Capture the cell that displays the provided text and extract its (X, Y) central coordinate. 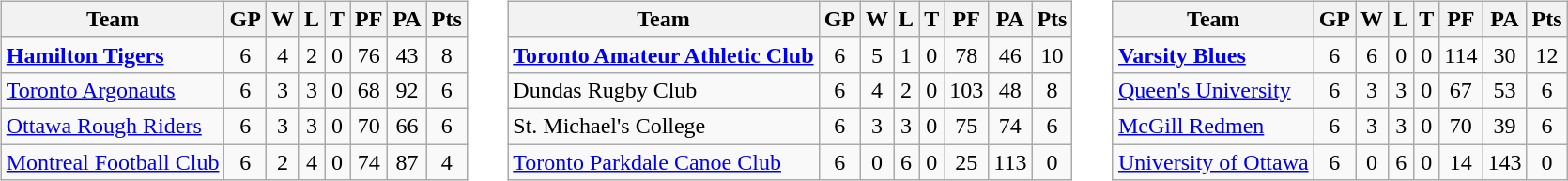
Varsity Blues (1213, 54)
76 (369, 54)
Montreal Football Club (113, 162)
103 (967, 90)
Ottawa Rough Riders (113, 126)
Toronto Amateur Athletic Club (663, 54)
46 (1010, 54)
St. Michael's College (663, 126)
Dundas Rugby Club (663, 90)
53 (1504, 90)
39 (1504, 126)
113 (1010, 162)
67 (1461, 90)
10 (1052, 54)
Toronto Argonauts (113, 90)
25 (967, 162)
1 (907, 54)
48 (1010, 90)
143 (1504, 162)
Toronto Parkdale Canoe Club (663, 162)
12 (1547, 54)
75 (967, 126)
Hamilton Tigers (113, 54)
43 (407, 54)
5 (877, 54)
92 (407, 90)
14 (1461, 162)
66 (407, 126)
87 (407, 162)
Queen's University (1213, 90)
78 (967, 54)
30 (1504, 54)
68 (369, 90)
University of Ottawa (1213, 162)
114 (1461, 54)
McGill Redmen (1213, 126)
